Search for the cell housing the specified text and yield its (X, Y) center coordinate. 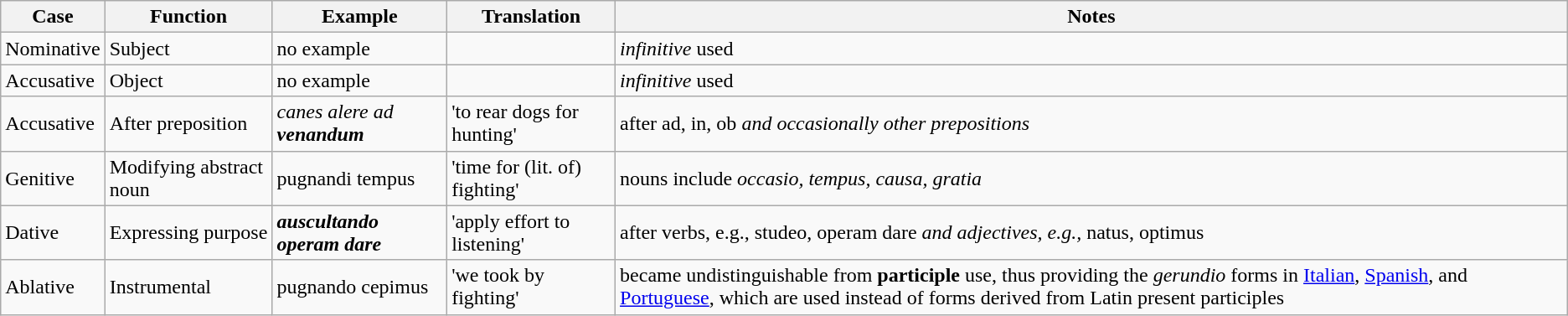
Ablative (53, 287)
auscultando operam dare (360, 233)
'we took by fighting' (531, 287)
Modifying abstract noun (188, 178)
Case (53, 17)
Function (188, 17)
pugnando cepimus (360, 287)
'apply effort to listening' (531, 233)
Dative (53, 233)
Genitive (53, 178)
Example (360, 17)
Translation (531, 17)
Expressing purpose (188, 233)
after verbs, e.g., studeo, operam dare and adjectives, e.g., natus, optimus (1092, 233)
Instrumental (188, 287)
Subject (188, 49)
pugnandi tempus (360, 178)
after ad, in, ob and occasionally other prepositions (1092, 124)
canes alere ad venandum (360, 124)
Object (188, 80)
Notes (1092, 17)
After preposition (188, 124)
'to rear dogs for hunting' (531, 124)
'time for (lit. of) fighting' (531, 178)
Nominative (53, 49)
nouns include occasio, tempus, causa, gratia (1092, 178)
